Detect which cell encompasses the target text, then output its (x, y) center coordinate. 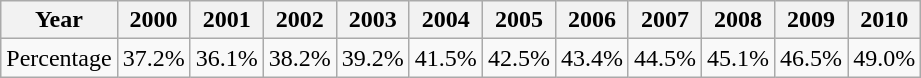
36.1% (226, 58)
2007 (664, 20)
37.2% (154, 58)
38.2% (300, 58)
2003 (372, 20)
2002 (300, 20)
2005 (518, 20)
2004 (446, 20)
41.5% (446, 58)
2009 (812, 20)
39.2% (372, 58)
2010 (884, 20)
43.4% (592, 58)
45.1% (738, 58)
49.0% (884, 58)
2008 (738, 20)
42.5% (518, 58)
44.5% (664, 58)
2001 (226, 20)
46.5% (812, 58)
2000 (154, 20)
Percentage (59, 58)
2006 (592, 20)
Year (59, 20)
